Determine the [X, Y] coordinate at the center of the cell enclosing the given text.  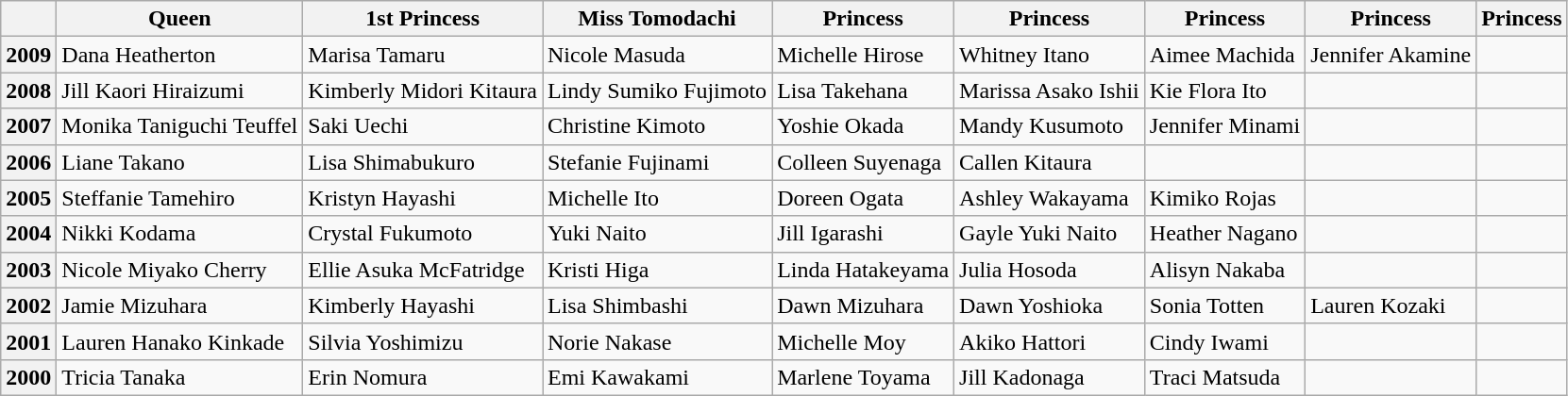
Queen [179, 19]
Norie Nakase [657, 341]
Silvia Yoshimizu [423, 341]
Nikki Kodama [179, 234]
2000 [28, 377]
Kimberly Midori Kitaura [423, 91]
2004 [28, 234]
Emi Kawakami [657, 377]
Lindy Sumiko Fujimoto [657, 91]
Marlene Toyama [863, 377]
1st Princess [423, 19]
Linda Hatakeyama [863, 270]
Monika Taniguchi Teuffel [179, 126]
Nicole Masuda [657, 55]
Jill Kaori Hiraizumi [179, 91]
Ellie Asuka McFatridge [423, 270]
Doreen Ogata [863, 198]
Whitney Itano [1050, 55]
Liane Takano [179, 162]
Saki Uechi [423, 126]
2008 [28, 91]
Jennifer Minami [1224, 126]
2006 [28, 162]
Yuki Naito [657, 234]
2003 [28, 270]
Lisa Shimabukuro [423, 162]
2009 [28, 55]
Julia Hosoda [1050, 270]
Heather Nagano [1224, 234]
Lauren Kozaki [1391, 305]
Dawn Mizuhara [863, 305]
Yoshie Okada [863, 126]
2005 [28, 198]
Marissa Asako Ishii [1050, 91]
2001 [28, 341]
Stefanie Fujinami [657, 162]
Michelle Hirose [863, 55]
Marisa Tamaru [423, 55]
Alisyn Nakaba [1224, 270]
Michelle Ito [657, 198]
2007 [28, 126]
Mandy Kusumoto [1050, 126]
Ashley Wakayama [1050, 198]
Lauren Hanako Kinkade [179, 341]
Nicole Miyako Cherry [179, 270]
Cindy Iwami [1224, 341]
Crystal Fukumoto [423, 234]
Kristyn Hayashi [423, 198]
Erin Nomura [423, 377]
Tricia Tanaka [179, 377]
Michelle Moy [863, 341]
Dana Heatherton [179, 55]
Lisa Takehana [863, 91]
Jill Igarashi [863, 234]
2002 [28, 305]
Jamie Mizuhara [179, 305]
Akiko Hattori [1050, 341]
Aimee Machida [1224, 55]
Callen Kitaura [1050, 162]
Kie Flora Ito [1224, 91]
Kimiko Rojas [1224, 198]
Jennifer Akamine [1391, 55]
Colleen Suyenaga [863, 162]
Traci Matsuda [1224, 377]
Steffanie Tamehiro [179, 198]
Lisa Shimbashi [657, 305]
Sonia Totten [1224, 305]
Miss Tomodachi [657, 19]
Kimberly Hayashi [423, 305]
Kristi Higa [657, 270]
Gayle Yuki Naito [1050, 234]
Dawn Yoshioka [1050, 305]
Christine Kimoto [657, 126]
Jill Kadonaga [1050, 377]
